From the cell containing the given text, extract its center point as (x, y) coordinate. 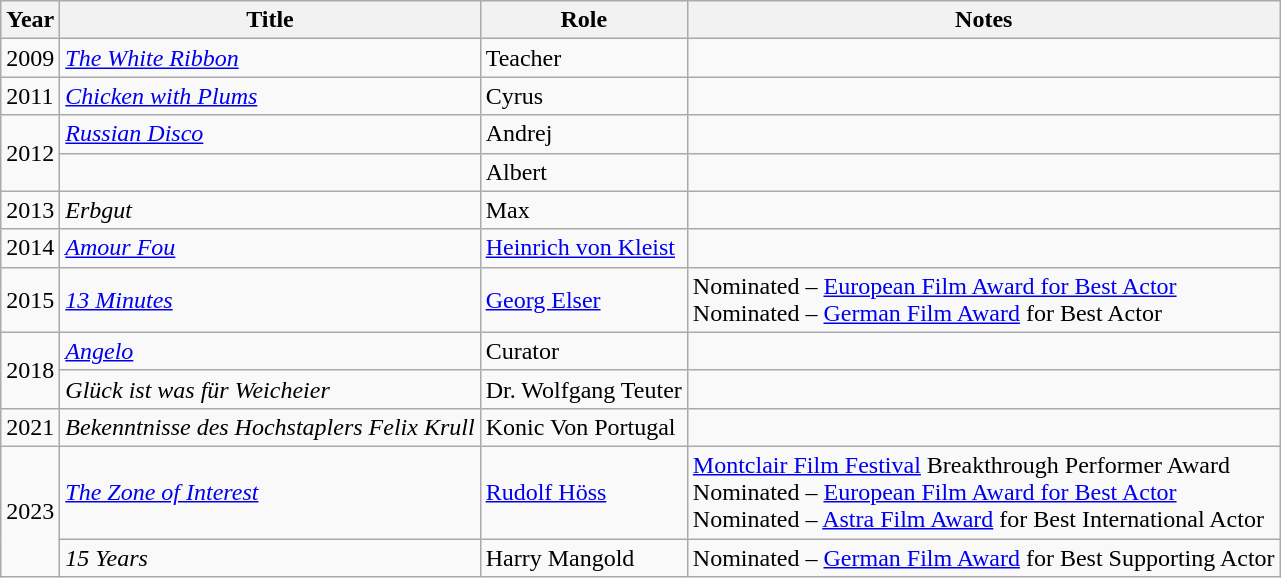
Role (584, 20)
13 Minutes (270, 300)
Year (30, 20)
Heinrich von Kleist (584, 248)
Teacher (584, 58)
15 Years (270, 557)
2009 (30, 58)
Georg Elser (584, 300)
Konic Von Portugal (584, 427)
Curator (584, 351)
Notes (984, 20)
Amour Fou (270, 248)
2012 (30, 153)
2015 (30, 300)
The White Ribbon (270, 58)
Chicken with Plums (270, 96)
Max (584, 210)
Russian Disco (270, 134)
Rudolf Höss (584, 492)
Title (270, 20)
2013 (30, 210)
The Zone of Interest (270, 492)
Albert (584, 172)
2018 (30, 370)
Bekenntnisse des Hochstaplers Felix Krull (270, 427)
Cyrus (584, 96)
2021 (30, 427)
Erbgut (270, 210)
2023 (30, 511)
Harry Mangold (584, 557)
Dr. Wolfgang Teuter (584, 389)
Angelo (270, 351)
2011 (30, 96)
2014 (30, 248)
Nominated – European Film Award for Best ActorNominated – German Film Award for Best Actor (984, 300)
Andrej (584, 134)
Nominated – German Film Award for Best Supporting Actor (984, 557)
Glück ist was für Weicheier (270, 389)
